Return the [X, Y] coordinate for the center point of the cell that contains the specified text.  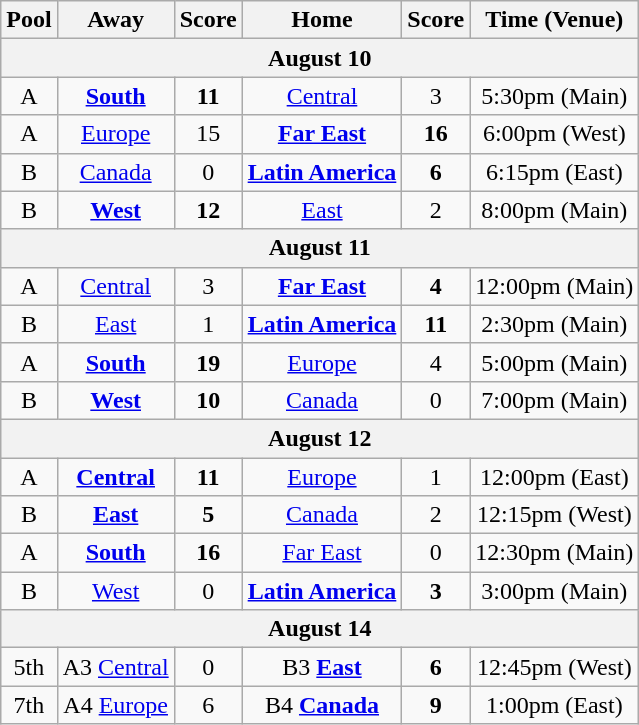
A4 Europe [116, 705]
12 [208, 210]
7:00pm (Main) [554, 400]
5:00pm (Main) [554, 362]
9 [436, 705]
A3 Central [116, 667]
10 [208, 400]
August 11 [320, 248]
8:00pm (Main) [554, 210]
2:30pm (Main) [554, 324]
Pool [29, 20]
Away [116, 20]
5th [29, 667]
1:00pm (East) [554, 705]
5 [208, 515]
6:15pm (East) [554, 172]
19 [208, 362]
12:00pm (East) [554, 477]
Home [322, 20]
6:00pm (West) [554, 134]
Time (Venue) [554, 20]
12:45pm (West) [554, 667]
3:00pm (Main) [554, 591]
B4 Canada [322, 705]
12:15pm (West) [554, 515]
12:00pm (Main) [554, 286]
15 [208, 134]
7th [29, 705]
5:30pm (Main) [554, 96]
August 14 [320, 629]
12:30pm (Main) [554, 553]
August 12 [320, 438]
August 10 [320, 58]
B3 East [322, 667]
